Detect which cell encompasses the target text, then output its [x, y] center coordinate. 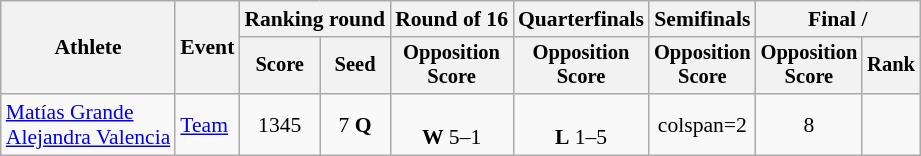
Round of 16 [452, 19]
Event [207, 48]
W 5–1 [452, 124]
L 1–5 [581, 124]
Seed [355, 66]
Ranking round [314, 19]
Quarterfinals [581, 19]
Score [280, 66]
Rank [891, 66]
1345 [280, 124]
colspan=2 [702, 124]
Final / [838, 19]
Semifinals [702, 19]
8 [810, 124]
Athlete [88, 48]
7 Q [355, 124]
Matías GrandeAlejandra Valencia [88, 124]
Team [207, 124]
